Capture the cell that displays the provided text and extract its (x, y) central coordinate. 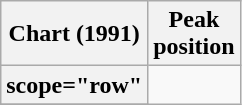
Peakposition (194, 34)
scope="row" (74, 85)
Chart (1991) (74, 34)
